For the text-containing cell, return its midpoint in (X, Y) coordinate format. 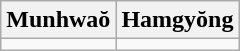
Hamgyŏng (178, 20)
Munhwaŏ (58, 20)
